Identify which cell holds the provided text, then report its [x, y] central coordinate. 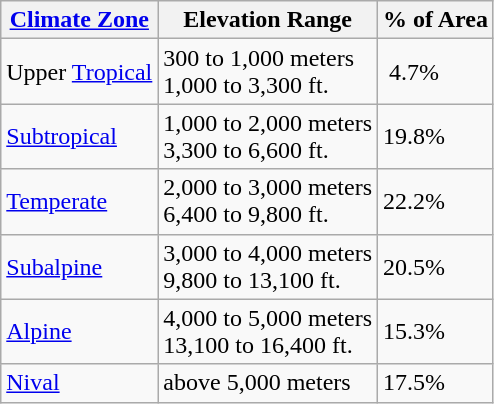
1,000 to 2,000 meters3,300 to 6,600 ft. [268, 136]
Temperate [80, 202]
above 5,000 meters [268, 383]
Climate Zone [80, 20]
19.8% [436, 136]
20.5% [436, 266]
Subtropical [80, 136]
Elevation Range [268, 20]
4.7% [436, 72]
2,000 to 3,000 meters6,400 to 9,800 ft. [268, 202]
15.3% [436, 332]
% of Area [436, 20]
17.5% [436, 383]
Upper Tropical [80, 72]
Nival [80, 383]
Alpine [80, 332]
3,000 to 4,000 meters9,800 to 13,100 ft. [268, 266]
Subalpine [80, 266]
300 to 1,000 meters1,000 to 3,300 ft. [268, 72]
22.2% [436, 202]
4,000 to 5,000 meters13,100 to 16,400 ft. [268, 332]
